For the text-containing cell, return its midpoint in [x, y] coordinate format. 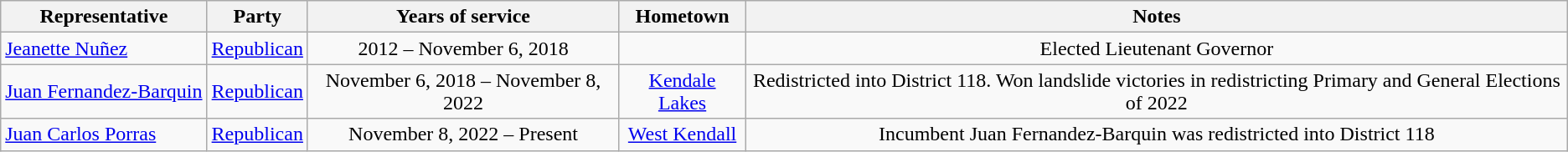
Juan Fernandez-Barquin [104, 92]
Hometown [683, 17]
Representative [104, 17]
Jeanette Nuñez [104, 48]
Elected Lieutenant Governor [1156, 48]
Redistricted into District 118. Won landslide victories in redistricting Primary and General Elections of 2022 [1156, 92]
Incumbent Juan Fernandez-Barquin was redistricted into District 118 [1156, 134]
Years of service [462, 17]
November 8, 2022 – Present [462, 134]
Party [257, 17]
Kendale Lakes [683, 92]
West Kendall [683, 134]
2012 – November 6, 2018 [462, 48]
Notes [1156, 17]
November 6, 2018 – November 8, 2022 [462, 92]
Juan Carlos Porras [104, 134]
